Extract the (X, Y) coordinate from the center of the cell holding the provided text.  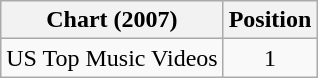
1 (270, 58)
Chart (2007) (112, 20)
US Top Music Videos (112, 58)
Position (270, 20)
